Identify which cell holds the provided text, then report its [X, Y] central coordinate. 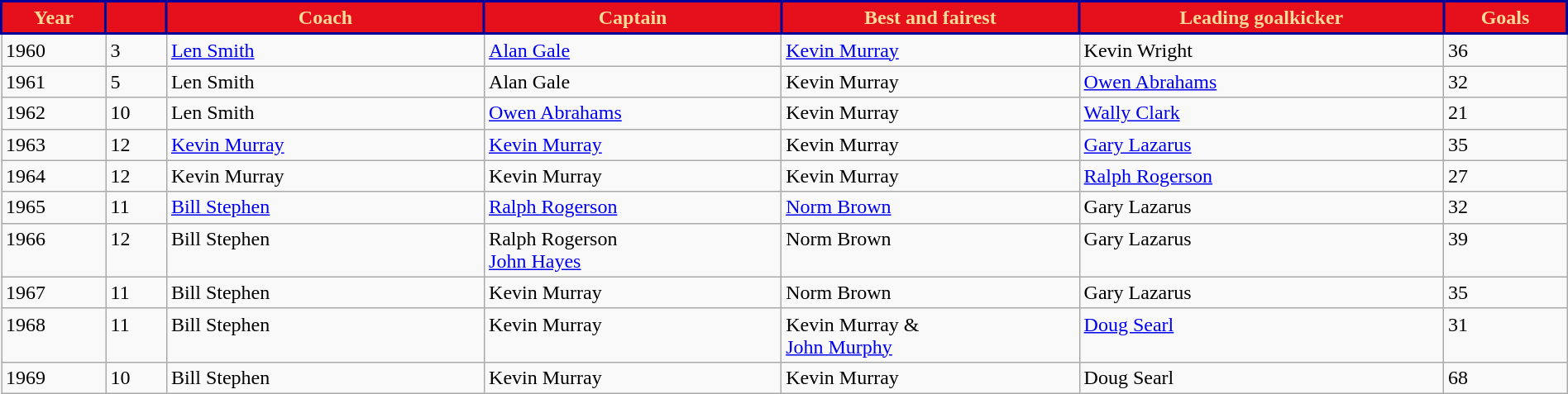
1961 [55, 82]
21 [1505, 113]
Kevin Murray &John Murphy [930, 335]
Kevin Wright [1261, 50]
27 [1505, 176]
Leading goalkicker [1261, 18]
36 [1505, 50]
68 [1505, 377]
1960 [55, 50]
1968 [55, 335]
Coach [325, 18]
1969 [55, 377]
1964 [55, 176]
Best and fairest [930, 18]
31 [1505, 335]
39 [1505, 249]
Goals [1505, 18]
1963 [55, 145]
5 [136, 82]
1965 [55, 207]
Ralph Rogerson John Hayes [633, 249]
Year [55, 18]
3 [136, 50]
Captain [633, 18]
1962 [55, 113]
1967 [55, 292]
1966 [55, 249]
Wally Clark [1261, 113]
